Scan for the cell matching the given text and deliver its (x, y) coordinate at center. 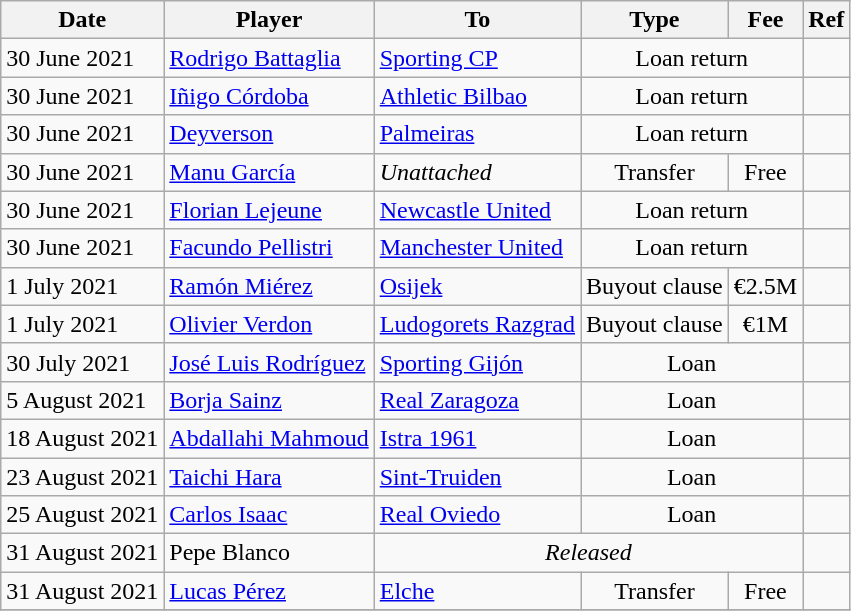
Real Oviedo (477, 515)
Ludogorets Razgrad (477, 324)
Type (655, 20)
Sporting CP (477, 58)
Rodrigo Battaglia (269, 58)
Lucas Pérez (269, 591)
5 August 2021 (82, 400)
Taichi Hara (269, 477)
Sint-Truiden (477, 477)
Date (82, 20)
Fee (765, 20)
Pepe Blanco (269, 553)
18 August 2021 (82, 438)
Player (269, 20)
Released (588, 553)
Osijek (477, 286)
Ref (826, 20)
Unattached (477, 172)
€2.5M (765, 286)
Abdallahi Mahmoud (269, 438)
Olivier Verdon (269, 324)
Iñigo Córdoba (269, 96)
Ramón Miérez (269, 286)
Deyverson (269, 134)
Athletic Bilbao (477, 96)
Manu García (269, 172)
Real Zaragoza (477, 400)
José Luis Rodríguez (269, 362)
Newcastle United (477, 210)
Manchester United (477, 248)
Istra 1961 (477, 438)
To (477, 20)
25 August 2021 (82, 515)
Florian Lejeune (269, 210)
30 July 2021 (82, 362)
Palmeiras (477, 134)
Carlos Isaac (269, 515)
Sporting Gijón (477, 362)
Borja Sainz (269, 400)
Facundo Pellistri (269, 248)
23 August 2021 (82, 477)
Elche (477, 591)
€1M (765, 324)
